From the cell containing the given text, extract its center point as [x, y] coordinate. 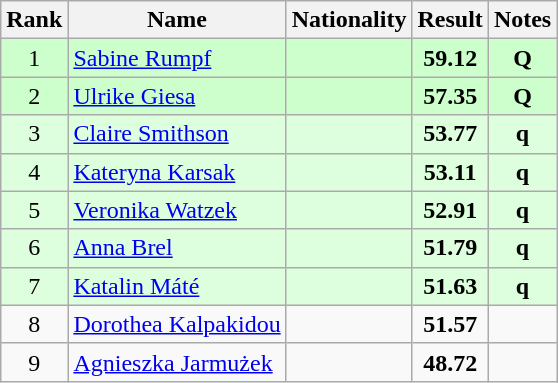
52.91 [450, 210]
4 [34, 172]
Katalin Máté [177, 286]
7 [34, 286]
Rank [34, 20]
Notes [522, 20]
9 [34, 362]
8 [34, 324]
6 [34, 248]
Name [177, 20]
Anna Brel [177, 248]
Veronika Watzek [177, 210]
51.57 [450, 324]
53.77 [450, 134]
3 [34, 134]
Dorothea Kalpakidou [177, 324]
Ulrike Giesa [177, 96]
Kateryna Karsak [177, 172]
5 [34, 210]
59.12 [450, 58]
2 [34, 96]
Nationality [349, 20]
Claire Smithson [177, 134]
57.35 [450, 96]
51.63 [450, 286]
48.72 [450, 362]
Agnieszka Jarmużek [177, 362]
Sabine Rumpf [177, 58]
51.79 [450, 248]
Result [450, 20]
53.11 [450, 172]
1 [34, 58]
